Identify which cell holds the provided text, then report its (x, y) central coordinate. 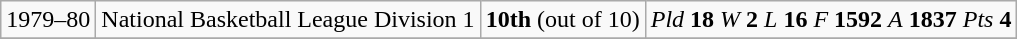
Pld 18 W 2 L 16 F 1592 A 1837 Pts 4 (831, 20)
National Basketball League Division 1 (288, 20)
1979–80 (48, 20)
10th (out of 10) (562, 20)
